From the cell containing the given text, extract its center point as [x, y] coordinate. 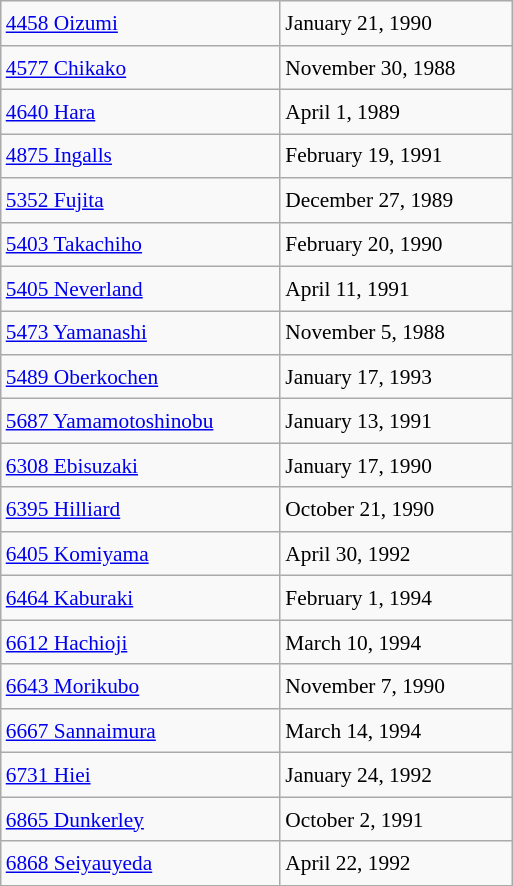
5352 Fujita [141, 200]
4577 Chikako [141, 67]
5687 Yamamotoshinobu [141, 421]
March 14, 1994 [396, 730]
April 30, 1992 [396, 554]
6865 Dunkerley [141, 819]
4640 Hara [141, 112]
January 24, 1992 [396, 775]
6405 Komiyama [141, 554]
6868 Seiyauyeda [141, 863]
February 19, 1991 [396, 156]
April 11, 1991 [396, 288]
December 27, 1989 [396, 200]
March 10, 1994 [396, 642]
January 21, 1990 [396, 23]
5405 Neverland [141, 288]
October 21, 1990 [396, 509]
April 22, 1992 [396, 863]
6395 Hilliard [141, 509]
6667 Sannaimura [141, 730]
November 5, 1988 [396, 333]
January 13, 1991 [396, 421]
January 17, 1993 [396, 377]
5473 Yamanashi [141, 333]
January 17, 1990 [396, 465]
5403 Takachiho [141, 244]
6464 Kaburaki [141, 598]
4875 Ingalls [141, 156]
6731 Hiei [141, 775]
November 30, 1988 [396, 67]
November 7, 1990 [396, 686]
February 1, 1994 [396, 598]
5489 Oberkochen [141, 377]
6643 Morikubo [141, 686]
October 2, 1991 [396, 819]
April 1, 1989 [396, 112]
6612 Hachioji [141, 642]
February 20, 1990 [396, 244]
6308 Ebisuzaki [141, 465]
4458 Oizumi [141, 23]
